Provide the [X, Y] coordinate of the cell's center where the given text is located.  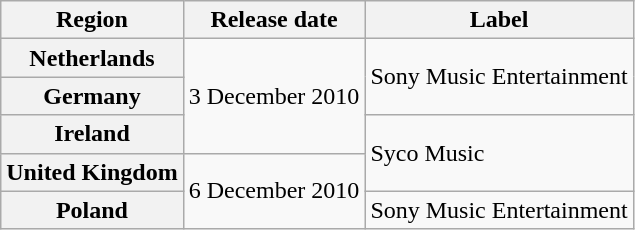
Poland [92, 210]
3 December 2010 [274, 96]
Syco Music [499, 153]
Ireland [92, 134]
United Kingdom [92, 172]
Germany [92, 96]
6 December 2010 [274, 191]
Release date [274, 20]
Netherlands [92, 58]
Label [499, 20]
Region [92, 20]
